Output the [X, Y] coordinate of the center of the cell containing the given text.  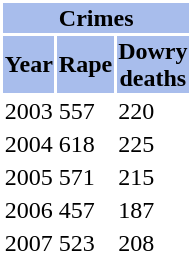
2005 [28, 177]
2007 [28, 243]
457 [85, 210]
Rape [85, 64]
2006 [28, 210]
220 [153, 111]
2004 [28, 144]
208 [153, 243]
523 [85, 243]
215 [153, 177]
225 [153, 144]
618 [85, 144]
Dowry deaths [153, 64]
Year [28, 64]
187 [153, 210]
2003 [28, 111]
571 [85, 177]
557 [85, 111]
Crimes [96, 18]
